Return (X, Y) of the center of cell containing provided text 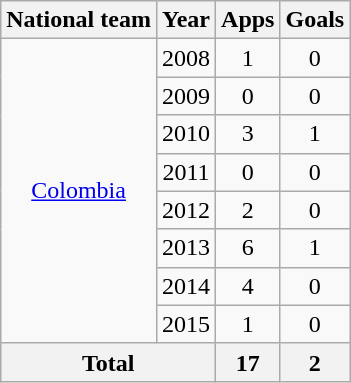
2009 (186, 96)
2011 (186, 172)
4 (248, 286)
National team (79, 20)
2008 (186, 58)
17 (248, 362)
Goals (315, 20)
Colombia (79, 191)
Year (186, 20)
Total (108, 362)
6 (248, 248)
2010 (186, 134)
2015 (186, 324)
Apps (248, 20)
2013 (186, 248)
3 (248, 134)
2012 (186, 210)
2014 (186, 286)
